Search for the cell housing the specified text and yield its [X, Y] center coordinate. 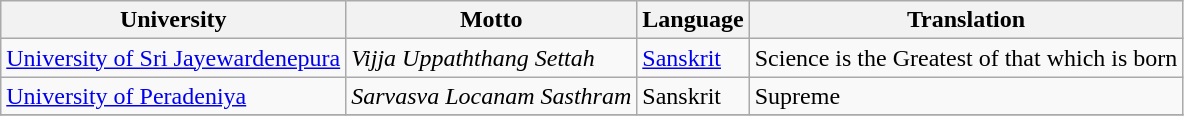
Translation [966, 20]
Sarvasva Locanam Sasthram [492, 96]
Language [693, 20]
Vijja Uppaththang Settah [492, 58]
Supreme [966, 96]
University [174, 20]
University of Sri Jayewardenepura [174, 58]
University of Peradeniya [174, 96]
Motto [492, 20]
Science is the Greatest of that which is born [966, 58]
